Locate the cell with the specified text and output its [x, y] center coordinate. 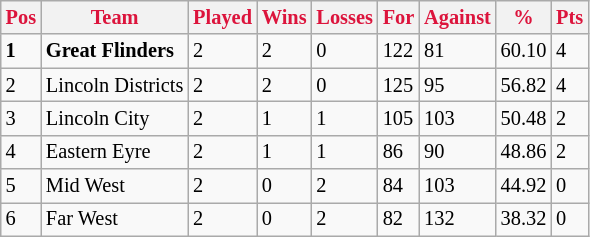
Lincoln Districts [114, 85]
44.92 [524, 186]
Far West [114, 219]
82 [398, 219]
125 [398, 85]
86 [398, 152]
48.86 [524, 152]
50.48 [524, 118]
Lincoln City [114, 118]
Against [458, 17]
90 [458, 152]
122 [398, 51]
Losses [344, 17]
5 [21, 186]
Team [114, 17]
Great Flinders [114, 51]
Pos [21, 17]
% [524, 17]
For [398, 17]
Eastern Eyre [114, 152]
84 [398, 186]
38.32 [524, 219]
Wins [284, 17]
60.10 [524, 51]
81 [458, 51]
3 [21, 118]
Mid West [114, 186]
6 [21, 219]
132 [458, 219]
105 [398, 118]
56.82 [524, 85]
Pts [570, 17]
Played [222, 17]
95 [458, 85]
